Search for the cell housing the specified text and yield its [x, y] center coordinate. 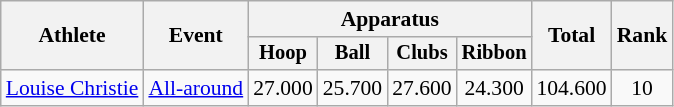
All-around [196, 88]
27.600 [422, 88]
Louise Christie [72, 88]
104.600 [571, 88]
Ball [352, 54]
Event [196, 36]
24.300 [494, 88]
25.700 [352, 88]
Rank [642, 36]
10 [642, 88]
Hoop [282, 54]
Clubs [422, 54]
Athlete [72, 36]
Ribbon [494, 54]
Total [571, 36]
Apparatus [390, 19]
27.000 [282, 88]
